Determine the (x, y) coordinate at the center of the cell enclosing the given text.  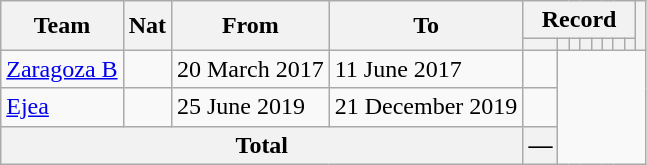
Team (62, 26)
25 June 2019 (250, 107)
Ejea (62, 107)
— (540, 145)
21 December 2019 (426, 107)
Nat (147, 26)
Record (579, 20)
11 June 2017 (426, 69)
To (426, 26)
From (250, 26)
Zaragoza B (62, 69)
Total (262, 145)
20 March 2017 (250, 69)
